Return the [x, y] coordinate for the center point of the cell that contains the specified text.  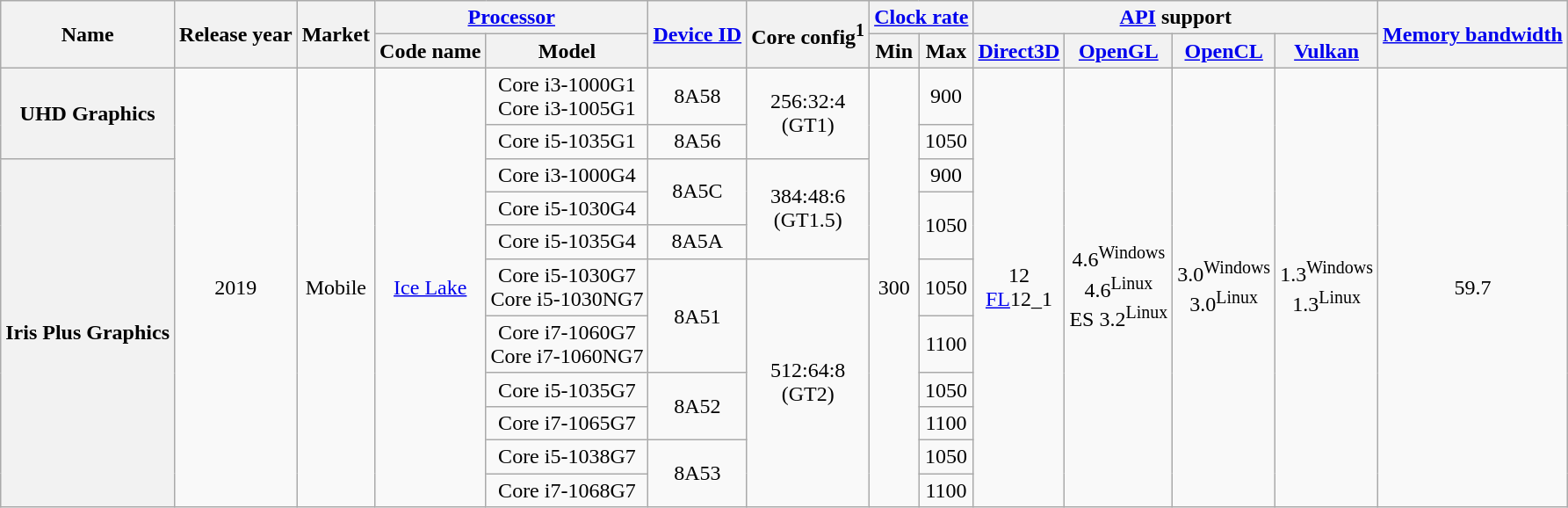
Code name [430, 51]
512:64:8(GT2) [808, 382]
OpenGL [1119, 51]
Core i3-1000G1Core i3-1005G1 [567, 97]
Core i3-1000G4 [567, 175]
300 [894, 287]
Model [567, 51]
Direct3D [1019, 51]
8A5C [697, 192]
Core i5-1030G4 [567, 208]
Core config1 [808, 34]
UHD Graphics [88, 112]
8A5A [697, 242]
12 FL12_1 [1019, 287]
Core i5-1030G7Core i5-1030NG7 [567, 287]
Processor [511, 18]
Core i5-1038G7 [567, 456]
Core i7-1065G7 [567, 423]
Min [894, 51]
8A53 [697, 473]
Core i7-1068G7 [567, 490]
Iris Plus Graphics [88, 332]
Device ID [697, 34]
Core i5-1035G4 [567, 242]
OpenCL [1225, 51]
384:48:6(GT1.5) [808, 208]
Mobile [336, 287]
1.3Windows 1.3Linux [1326, 287]
Memory bandwidth [1473, 34]
Market [336, 34]
Core i7-1060G7Core i7-1060NG7 [567, 345]
Vulkan [1326, 51]
8A58 [697, 97]
Name [88, 34]
59.7 [1473, 287]
8A52 [697, 406]
Core i5-1035G7 [567, 389]
8A56 [697, 142]
256:32:4(GT1) [808, 112]
Core i5-1035G1 [567, 142]
2019 [236, 287]
Max [946, 51]
Clock rate [921, 18]
API support [1175, 18]
4.6Windows 4.6Linux ES 3.2Linux [1119, 287]
Release year [236, 34]
8A51 [697, 316]
Ice Lake [430, 287]
3.0Windows 3.0Linux [1225, 287]
